Search for the cell housing the specified text and yield its (x, y) center coordinate. 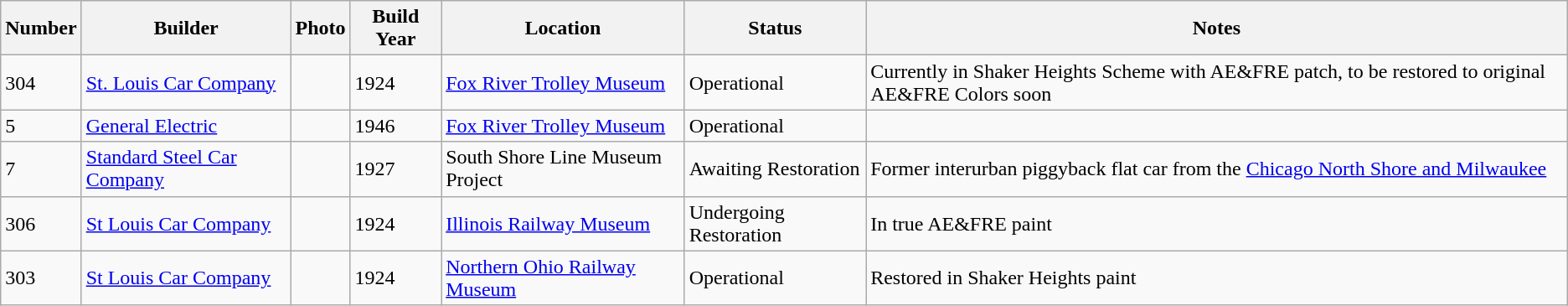
Undergoing Restoration (776, 223)
5 (41, 126)
Build Year (395, 29)
Location (563, 29)
Currently in Shaker Heights Scheme with AE&FRE patch, to be restored to original AE&FRE Colors soon (1217, 82)
Former interurban piggyback flat car from the Chicago North Shore and Milwaukee (1217, 169)
Awaiting Restoration (776, 169)
7 (41, 169)
306 (41, 223)
Illinois Railway Museum (563, 223)
1927 (395, 169)
Status (776, 29)
303 (41, 278)
1946 (395, 126)
St. Louis Car Company (186, 82)
304 (41, 82)
In true AE&FRE paint (1217, 223)
General Electric (186, 126)
Number (41, 29)
Restored in Shaker Heights paint (1217, 278)
South Shore Line Museum Project (563, 169)
Standard Steel Car Company (186, 169)
Photo (320, 29)
Northern Ohio Railway Museum (563, 278)
Builder (186, 29)
Notes (1217, 29)
